Return [x, y] of the center of cell containing provided text 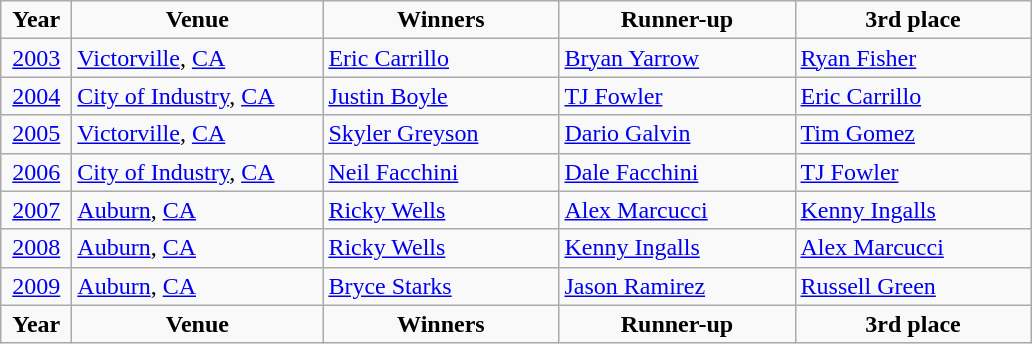
Russell Green [913, 286]
2005 [36, 134]
Dario Galvin [677, 134]
Neil Facchini [441, 172]
2008 [36, 248]
Skyler Greyson [441, 134]
Justin Boyle [441, 96]
Bryce Starks [441, 286]
Ryan Fisher [913, 58]
2009 [36, 286]
2006 [36, 172]
Tim Gomez [913, 134]
2003 [36, 58]
Jason Ramirez [677, 286]
Bryan Yarrow [677, 58]
2007 [36, 210]
2004 [36, 96]
Dale Facchini [677, 172]
